Scan for the cell matching the given text and deliver its (X, Y) coordinate at center. 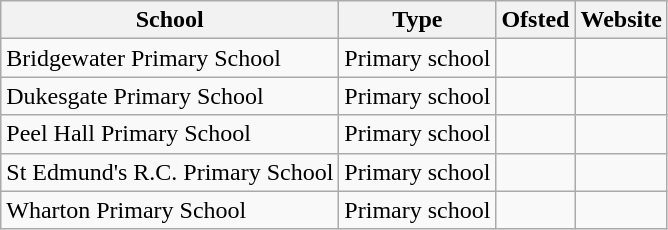
Bridgewater Primary School (170, 58)
Peel Hall Primary School (170, 134)
St Edmund's R.C. Primary School (170, 172)
Wharton Primary School (170, 210)
Dukesgate Primary School (170, 96)
Website (621, 20)
Ofsted (536, 20)
School (170, 20)
Type (418, 20)
